Provide the [x, y] coordinate of the cell's center where the given text is located.  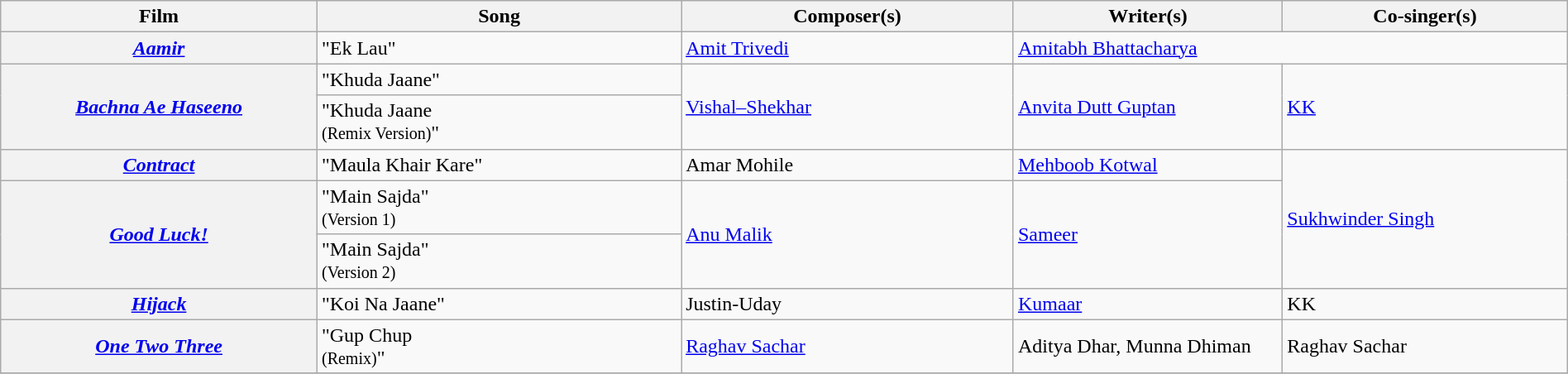
Aditya Dhar, Munna Dhiman [1148, 346]
Amar Mohile [848, 165]
Co-singer(s) [1425, 17]
"Koi Na Jaane" [499, 304]
Sukhwinder Singh [1425, 218]
Anvita Dutt Guptan [1148, 106]
Aamir [159, 48]
"Gup Chup(Remix)" [499, 346]
Film [159, 17]
Composer(s) [848, 17]
Mehboob Kotwal [1148, 165]
Amitabh Bhattacharya [1290, 48]
"Khuda Jaane(Remix Version)" [499, 122]
"Khuda Jaane" [499, 79]
"Maula Khair Kare" [499, 165]
Amit Trivedi [848, 48]
Justin-Uday [848, 304]
Vishal–Shekhar [848, 106]
"Ek Lau" [499, 48]
Contract [159, 165]
Good Luck! [159, 234]
Writer(s) [1148, 17]
Song [499, 17]
One Two Three [159, 346]
"Main Sajda"(Version 1) [499, 207]
Hijack [159, 304]
"Main Sajda"(Version 2) [499, 261]
Sameer [1148, 234]
Anu Malik [848, 234]
Kumaar [1148, 304]
Bachna Ae Haseeno [159, 106]
